Detect which cell encompasses the target text, then output its [x, y] center coordinate. 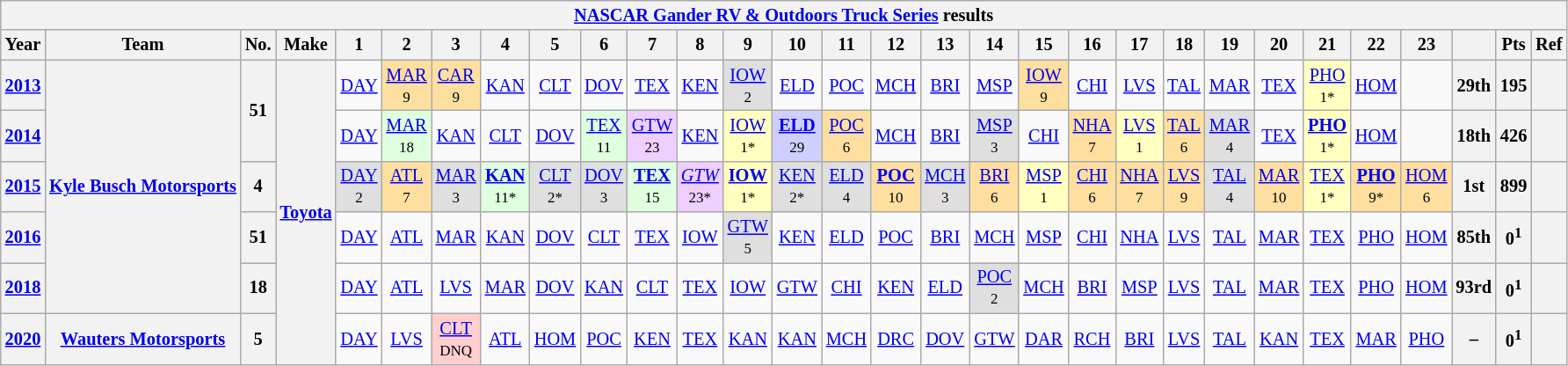
93rd [1474, 288]
2015 [23, 187]
2016 [23, 238]
10 [797, 45]
16 [1093, 45]
DAY2 [359, 187]
MAR4 [1230, 135]
DOV3 [604, 187]
Ref [1549, 45]
23 [1426, 45]
MAR3 [456, 187]
TAL6 [1184, 135]
TAL4 [1230, 187]
MCH3 [945, 187]
20 [1279, 45]
ELD29 [797, 135]
2018 [23, 288]
IOW2 [748, 85]
LVS9 [1184, 187]
IOW9 [1043, 85]
DRC [896, 339]
19 [1230, 45]
RCH [1093, 339]
MAR10 [1279, 187]
MAR18 [406, 135]
8 [700, 45]
7 [652, 45]
6 [604, 45]
Make [306, 45]
2 [406, 45]
TEX15 [652, 187]
GTW5 [748, 238]
BRI6 [994, 187]
Toyota [306, 212]
426 [1514, 135]
KAN11* [505, 187]
TEX1* [1327, 187]
POC10 [896, 187]
ELD4 [846, 187]
17 [1139, 45]
LVS1 [1139, 135]
2020 [23, 339]
CHI6 [1093, 187]
1st [1474, 187]
POC6 [846, 135]
PHO9* [1376, 187]
TEX11 [604, 135]
MSP1 [1043, 187]
29th [1474, 85]
Wauters Motorsports [142, 339]
– [1474, 339]
11 [846, 45]
1 [359, 45]
DAR [1043, 339]
3 [456, 45]
195 [1514, 85]
KEN2* [797, 187]
18th [1474, 135]
14 [994, 45]
21 [1327, 45]
GTW23* [700, 187]
Pts [1514, 45]
13 [945, 45]
CAR9 [456, 85]
CLTDNQ [456, 339]
ATL7 [406, 187]
2013 [23, 85]
899 [1514, 187]
9 [748, 45]
MSP3 [994, 135]
MAR9 [406, 85]
22 [1376, 45]
GTW23 [652, 135]
2014 [23, 135]
CLT2* [555, 187]
NASCAR Gander RV & Outdoors Truck Series results [784, 15]
No. [258, 45]
12 [896, 45]
Year [23, 45]
Kyle Busch Motorsports [142, 187]
HOM6 [1426, 187]
POC2 [994, 288]
Team [142, 45]
15 [1043, 45]
NHA [1139, 238]
85th [1474, 238]
